Scan for the cell matching the given text and deliver its [X, Y] coordinate at center. 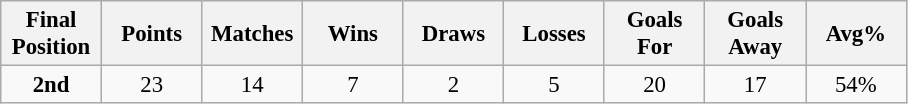
7 [354, 85]
5 [554, 85]
20 [654, 85]
Draws [454, 34]
Avg% [856, 34]
Matches [252, 34]
54% [856, 85]
23 [152, 85]
Goals For [654, 34]
2 [454, 85]
Losses [554, 34]
2nd [52, 85]
Wins [354, 34]
Final Position [52, 34]
17 [756, 85]
14 [252, 85]
Points [152, 34]
Goals Away [756, 34]
